Find where the given text appears and provide that cell's center as (X, Y) coordinate. 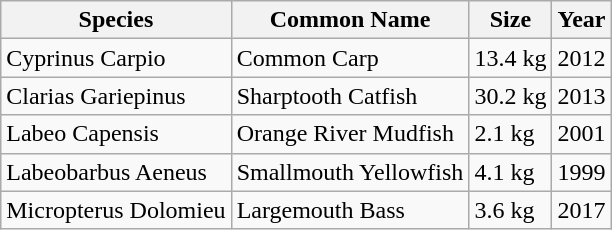
1999 (582, 172)
Common Carp (350, 58)
Cyprinus Carpio (116, 58)
Clarias Gariepinus (116, 96)
Micropterus Dolomieu (116, 210)
Year (582, 20)
Labeobarbus Aeneus (116, 172)
Labeo Capensis (116, 134)
13.4 kg (510, 58)
Sharptooth Catfish (350, 96)
2001 (582, 134)
Size (510, 20)
2.1 kg (510, 134)
Largemouth Bass (350, 210)
Orange River Mudfish (350, 134)
2013 (582, 96)
3.6 kg (510, 210)
4.1 kg (510, 172)
Common Name (350, 20)
Species (116, 20)
2017 (582, 210)
2012 (582, 58)
30.2 kg (510, 96)
Smallmouth Yellowfish (350, 172)
